Extract the (x, y) coordinate from the center of the cell holding the provided text.  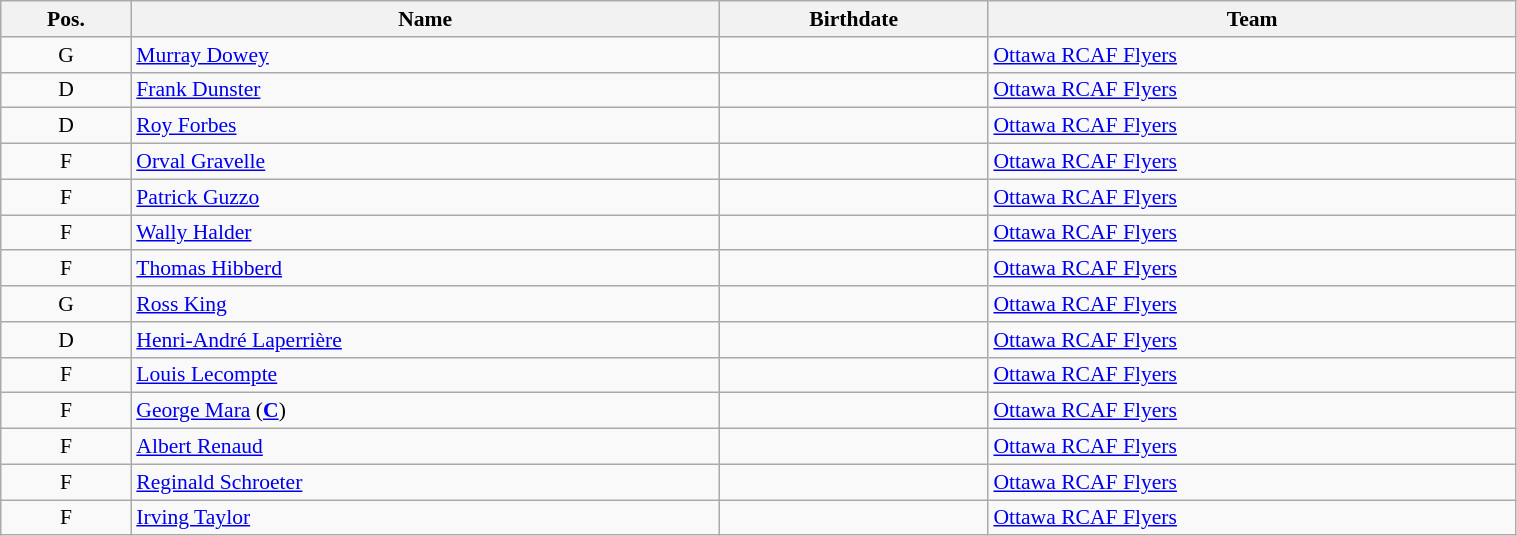
Murray Dowey (425, 55)
Ross King (425, 304)
Frank Dunster (425, 90)
Wally Halder (425, 233)
Orval Gravelle (425, 162)
Name (425, 19)
Albert Renaud (425, 447)
Pos. (66, 19)
Roy Forbes (425, 126)
Henri-André Laperrière (425, 340)
Reginald Schroeter (425, 482)
Birthdate (854, 19)
Louis Lecompte (425, 375)
George Mara (C) (425, 411)
Irving Taylor (425, 518)
Thomas Hibberd (425, 269)
Patrick Guzzo (425, 197)
Team (1252, 19)
